Detect which cell encompasses the target text, then output its (X, Y) center coordinate. 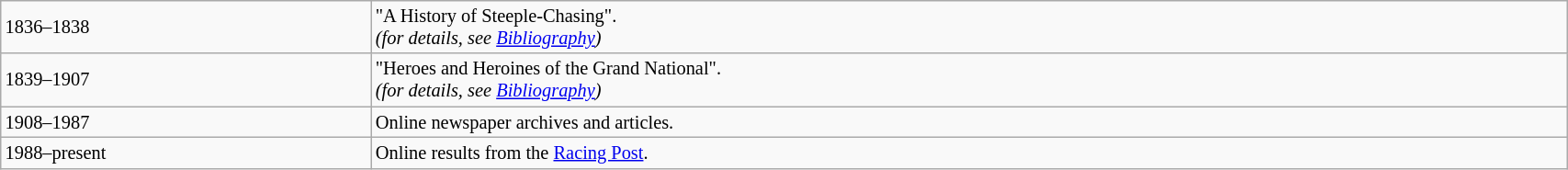
"A History of Steeple-Chasing".(for details, see Bibliography) (969, 27)
1908–1987 (186, 122)
1988–present (186, 153)
Online newspaper archives and articles. (969, 122)
1839–1907 (186, 80)
Online results from the Racing Post. (969, 153)
"Heroes and Heroines of the Grand National".(for details, see Bibliography) (969, 80)
1836–1838 (186, 27)
